Return the [x, y] coordinate for the center point of the cell that contains the specified text.  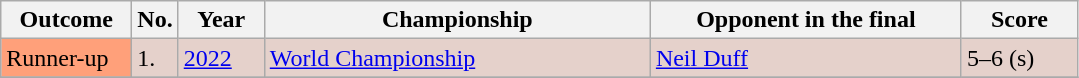
5–6 (s) [1019, 58]
Neil Duff [806, 58]
Year [221, 20]
Runner-up [66, 58]
Score [1019, 20]
Outcome [66, 20]
No. [155, 20]
Championship [457, 20]
World Championship [457, 58]
1. [155, 58]
Opponent in the final [806, 20]
2022 [221, 58]
